Identify which cell holds the provided text, then report its (x, y) central coordinate. 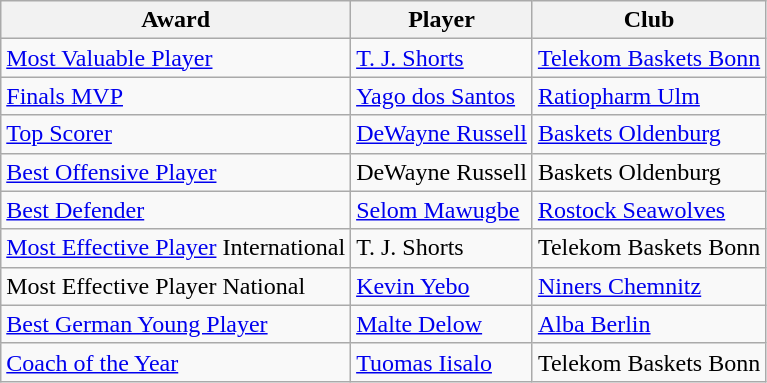
Top Scorer (176, 134)
Award (176, 20)
Ratiopharm Ulm (648, 96)
Yago dos Santos (442, 96)
Rostock Seawolves (648, 210)
Best Defender (176, 210)
Tuomas Iisalo (442, 362)
Most Effective Player National (176, 286)
Most Valuable Player (176, 58)
Niners Chemnitz (648, 286)
Best German Young Player (176, 324)
Most Effective Player International (176, 248)
Club (648, 20)
Finals MVP (176, 96)
Malte Delow (442, 324)
Alba Berlin (648, 324)
Player (442, 20)
Coach of the Year (176, 362)
Kevin Yebo (442, 286)
Selom Mawugbe (442, 210)
Best Offensive Player (176, 172)
